Scan for the cell matching the given text and deliver its [X, Y] coordinate at center. 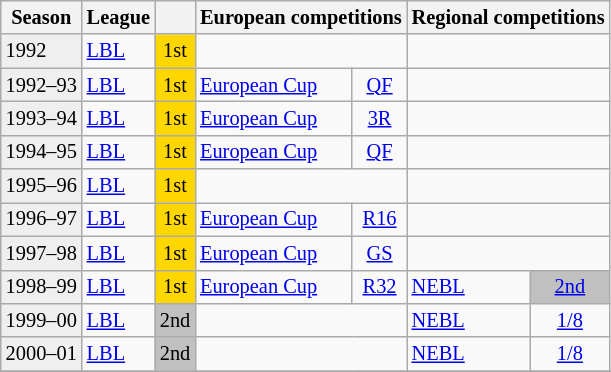
Regional competitions [508, 17]
European competitions [301, 17]
GS [379, 253]
R32 [379, 287]
2000–01 [42, 354]
1998–99 [42, 287]
1994–95 [42, 152]
1999–00 [42, 320]
1996–97 [42, 219]
League [118, 17]
3R [379, 118]
1993–94 [42, 118]
1992 [42, 51]
R16 [379, 219]
1992–93 [42, 85]
1995–96 [42, 186]
1997–98 [42, 253]
Season [42, 17]
